Scan for the cell matching the given text and deliver its (X, Y) coordinate at center. 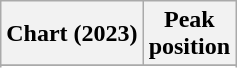
Chart (2023) (72, 34)
Peak position (189, 34)
